Scan for the cell matching the given text and deliver its [X, Y] coordinate at center. 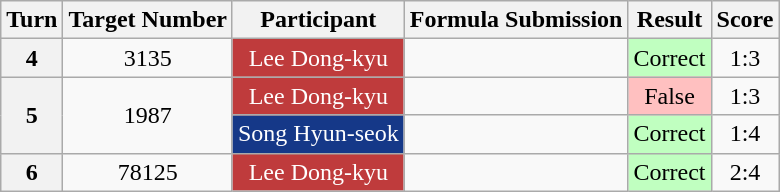
Formula Submission [516, 20]
Result [670, 20]
Score [745, 20]
False [670, 96]
Turn [32, 20]
2:4 [745, 172]
78125 [148, 172]
6 [32, 172]
Participant [318, 20]
1987 [148, 115]
5 [32, 115]
Target Number [148, 20]
4 [32, 58]
Song Hyun-seok [318, 134]
1:4 [745, 134]
3135 [148, 58]
